Return (X, Y) of the center of cell containing provided text 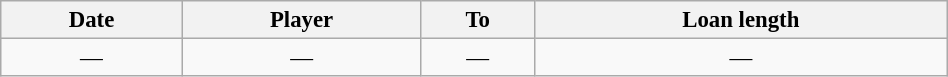
Player (302, 20)
Loan length (740, 20)
To (478, 20)
Date (92, 20)
